Return the (x, y) coordinate for the center point of the cell that contains the specified text.  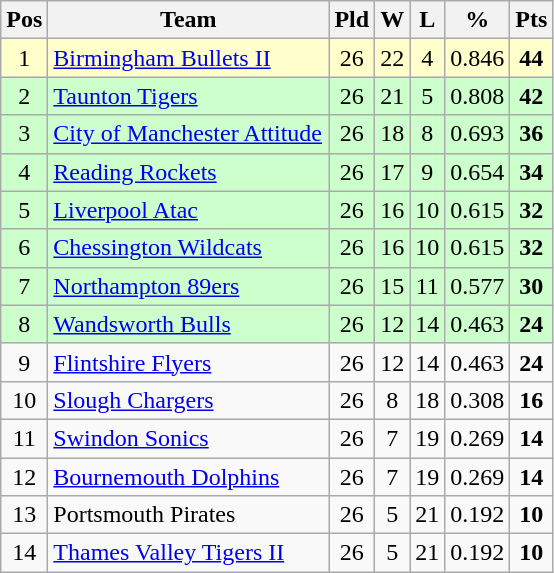
Pos (24, 20)
36 (532, 134)
34 (532, 172)
Northampton 89ers (188, 286)
0.693 (478, 134)
Portsmouth Pirates (188, 515)
0.846 (478, 58)
13 (24, 515)
6 (24, 248)
0.308 (478, 400)
Chessington Wildcats (188, 248)
Liverpool Atac (188, 210)
Slough Chargers (188, 400)
0.808 (478, 96)
Swindon Sonics (188, 438)
Team (188, 20)
W (392, 20)
3 (24, 134)
Wandsworth Bulls (188, 324)
% (478, 20)
Pts (532, 20)
17 (392, 172)
2 (24, 96)
15 (392, 286)
44 (532, 58)
42 (532, 96)
Birmingham Bullets II (188, 58)
L (428, 20)
0.654 (478, 172)
1 (24, 58)
Bournemouth Dolphins (188, 477)
City of Manchester Attitude (188, 134)
Pld (352, 20)
Taunton Tigers (188, 96)
Reading Rockets (188, 172)
22 (392, 58)
Flintshire Flyers (188, 362)
30 (532, 286)
Thames Valley Tigers II (188, 553)
0.577 (478, 286)
